Capture the cell that displays the provided text and extract its [x, y] central coordinate. 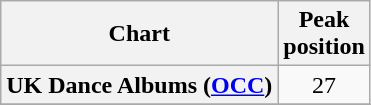
Chart [140, 34]
27 [324, 85]
Peakposition [324, 34]
UK Dance Albums (OCC) [140, 85]
